Pinpoint the cell where the given text exists, returning its [X, Y] midpoint coordinate. 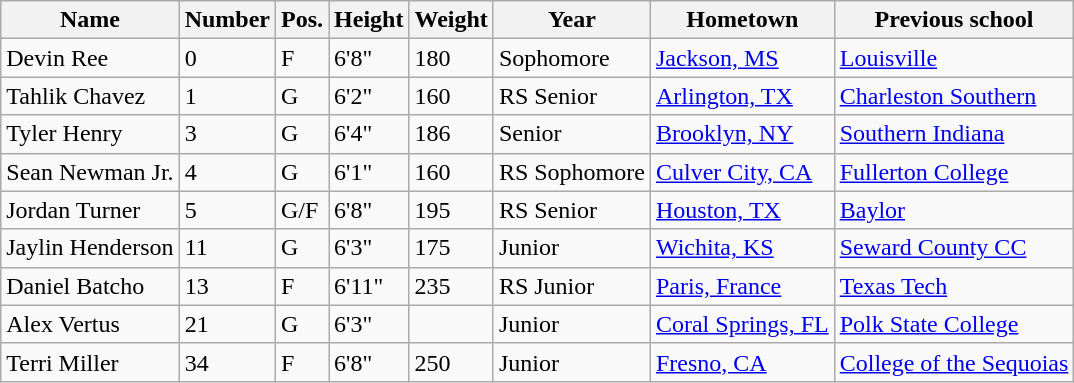
6'4" [369, 134]
235 [451, 286]
Senior [572, 134]
Height [369, 20]
Devin Ree [90, 58]
Name [90, 20]
13 [227, 286]
Paris, France [742, 286]
Jordan Turner [90, 210]
Daniel Batcho [90, 286]
Charleston Southern [954, 96]
195 [451, 210]
34 [227, 362]
Seward County CC [954, 248]
Jackson, MS [742, 58]
Fresno, CA [742, 362]
Fullerton College [954, 172]
RS Sophomore [572, 172]
6'1" [369, 172]
1 [227, 96]
Year [572, 20]
Sean Newman Jr. [90, 172]
Texas Tech [954, 286]
Houston, TX [742, 210]
Southern Indiana [954, 134]
Terri Miller [90, 362]
Arlington, TX [742, 96]
Coral Springs, FL [742, 324]
Sophomore [572, 58]
College of the Sequoias [954, 362]
Weight [451, 20]
Hometown [742, 20]
Jaylin Henderson [90, 248]
Tyler Henry [90, 134]
Tahlik Chavez [90, 96]
Brooklyn, NY [742, 134]
21 [227, 324]
0 [227, 58]
Louisville [954, 58]
Baylor [954, 210]
Pos. [302, 20]
175 [451, 248]
6'2" [369, 96]
Alex Vertus [90, 324]
Polk State College [954, 324]
Wichita, KS [742, 248]
4 [227, 172]
G/F [302, 210]
Number [227, 20]
180 [451, 58]
250 [451, 362]
3 [227, 134]
Previous school [954, 20]
186 [451, 134]
6'11" [369, 286]
11 [227, 248]
5 [227, 210]
Culver City, CA [742, 172]
RS Junior [572, 286]
